Determine the [x, y] coordinate at the center of the cell enclosing the given text.  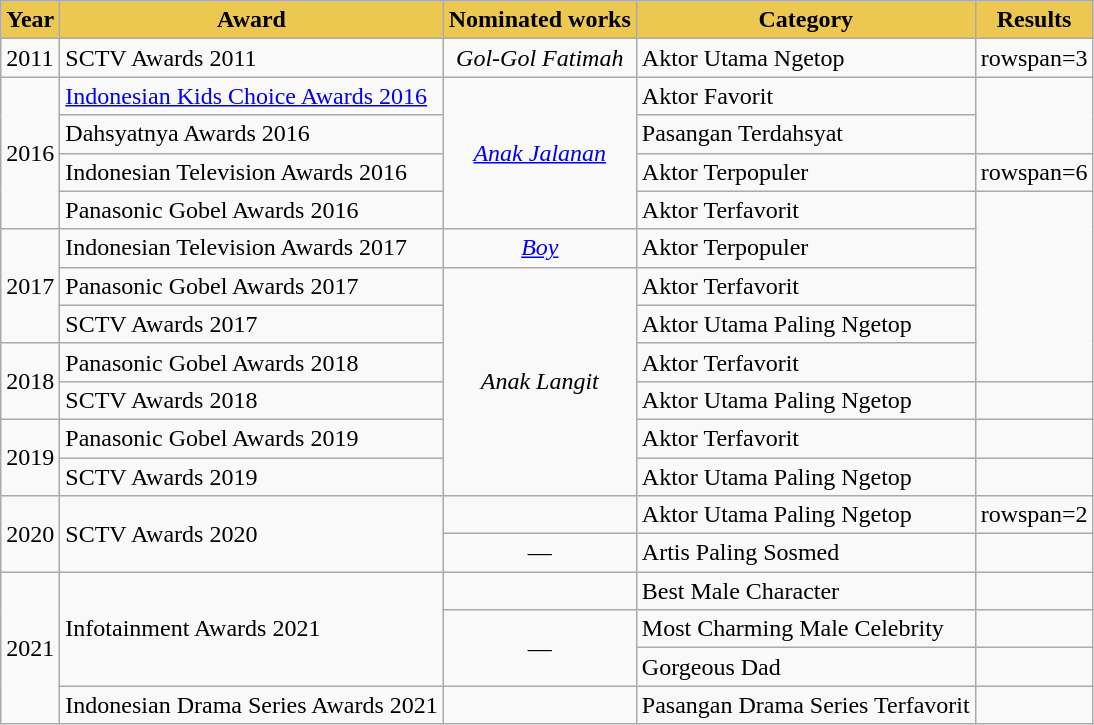
Aktor Utama Ngetop [806, 58]
Artis Paling Sosmed [806, 553]
Panasonic Gobel Awards 2017 [252, 286]
Best Male Character [806, 591]
Indonesian Television Awards 2016 [252, 172]
Gorgeous Dad [806, 667]
Infotainment Awards 2021 [252, 629]
Award [252, 20]
Pasangan Terdahsyat [806, 134]
SCTV Awards 2018 [252, 400]
Panasonic Gobel Awards 2018 [252, 362]
SCTV Awards 2020 [252, 534]
SCTV Awards 2017 [252, 324]
Panasonic Gobel Awards 2016 [252, 210]
Pasangan Drama Series Terfavorit [806, 705]
Gol-Gol Fatimah [540, 58]
Indonesian Kids Choice Awards 2016 [252, 96]
Anak Langit [540, 381]
SCTV Awards 2019 [252, 477]
SCTV Awards 2011 [252, 58]
Panasonic Gobel Awards 2019 [252, 438]
2021 [30, 648]
Results [1034, 20]
Boy [540, 248]
rowspan=6 [1034, 172]
2019 [30, 457]
2011 [30, 58]
rowspan=2 [1034, 515]
Indonesian Drama Series Awards 2021 [252, 705]
Most Charming Male Celebrity [806, 629]
2020 [30, 534]
Anak Jalanan [540, 153]
Aktor Favorit [806, 96]
2016 [30, 153]
2018 [30, 381]
Nominated works [540, 20]
Indonesian Television Awards 2017 [252, 248]
Dahsyatnya Awards 2016 [252, 134]
2017 [30, 286]
rowspan=3 [1034, 58]
Year [30, 20]
Category [806, 20]
